Scan for the cell matching the given text and deliver its (x, y) coordinate at center. 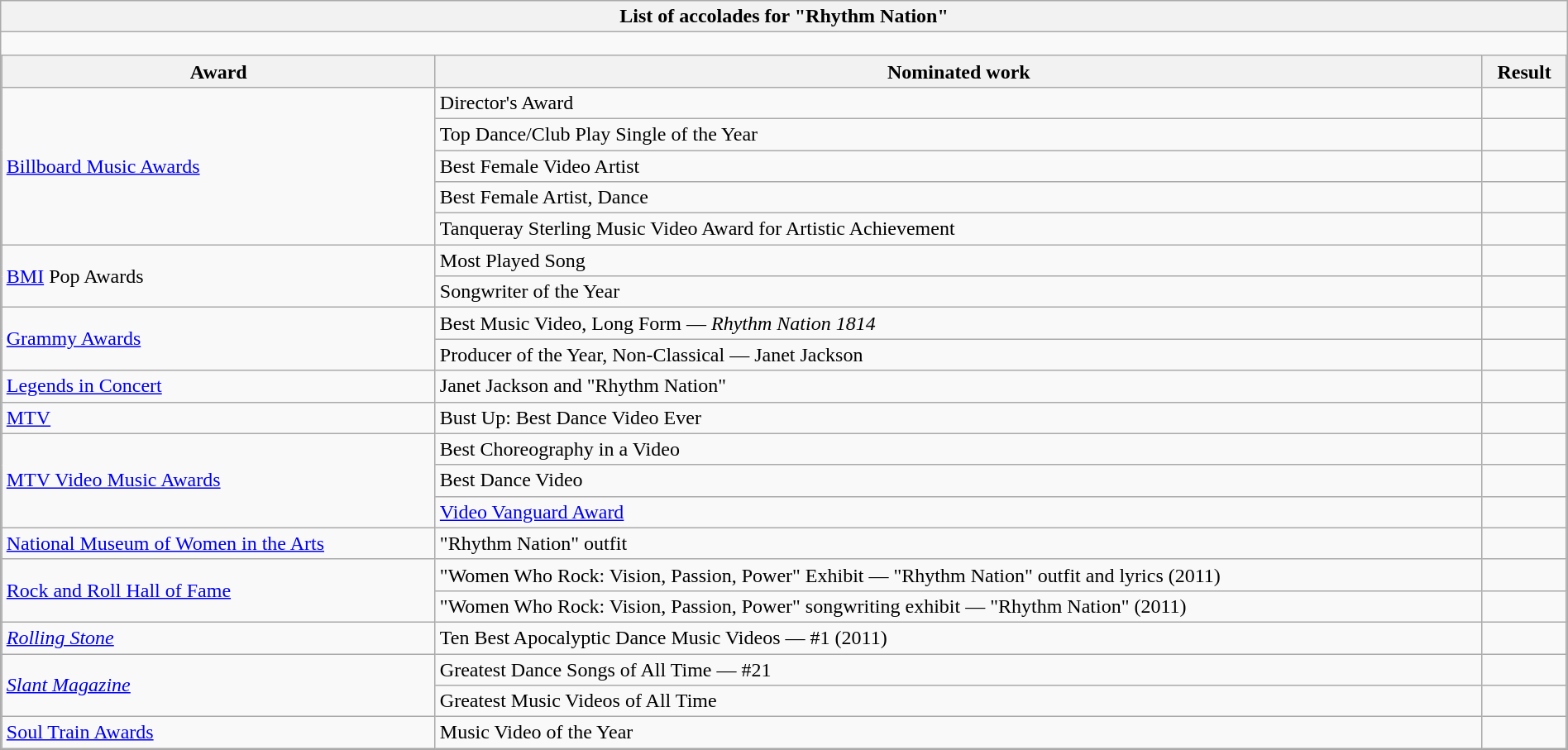
Best Choreography in a Video (958, 449)
Billboard Music Awards (218, 165)
Ten Best Apocalyptic Dance Music Videos — #1 (2011) (958, 638)
Producer of the Year, Non-Classical — Janet Jackson (958, 355)
"Rhythm Nation" outfit (958, 543)
Rolling Stone (218, 638)
MTV (218, 418)
"Women Who Rock: Vision, Passion, Power" Exhibit — "Rhythm Nation" outfit and lyrics (2011) (958, 575)
Best Female Artist, Dance (958, 198)
National Museum of Women in the Arts (218, 543)
Songwriter of the Year (958, 292)
Best Female Video Artist (958, 166)
Music Video of the Year (958, 733)
BMI Pop Awards (218, 276)
Video Vanguard Award (958, 512)
Grammy Awards (218, 339)
Greatest Dance Songs of All Time — #21 (958, 669)
Legends in Concert (218, 386)
Rock and Roll Hall of Fame (218, 590)
Nominated work (958, 71)
Award (218, 71)
Best Music Video, Long Form — Rhythm Nation 1814 (958, 323)
Slant Magazine (218, 685)
Best Dance Video (958, 480)
Most Played Song (958, 260)
MTV Video Music Awards (218, 480)
Result (1523, 71)
"Women Who Rock: Vision, Passion, Power" songwriting exhibit — "Rhythm Nation" (2011) (958, 606)
Janet Jackson and "Rhythm Nation" (958, 386)
Tanqueray Sterling Music Video Award for Artistic Achievement (958, 229)
Director's Award (958, 103)
Bust Up: Best Dance Video Ever (958, 418)
Soul Train Awards (218, 733)
List of accolades for "Rhythm Nation" (784, 17)
Top Dance/Club Play Single of the Year (958, 134)
Greatest Music Videos of All Time (958, 701)
